Identify which cell holds the provided text, then report its [X, Y] central coordinate. 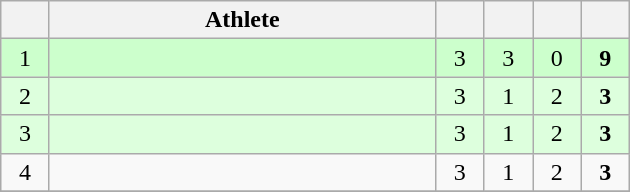
9 [606, 58]
4 [26, 172]
0 [556, 58]
Athlete [242, 20]
